Capture the cell that displays the provided text and extract its (x, y) central coordinate. 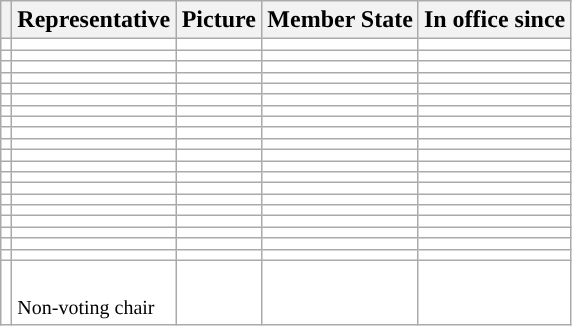
Representative (94, 20)
Picture (219, 20)
In office since (494, 20)
Member State (340, 20)
Non-voting chair (94, 292)
